Detect which cell encompasses the target text, then output its [X, Y] center coordinate. 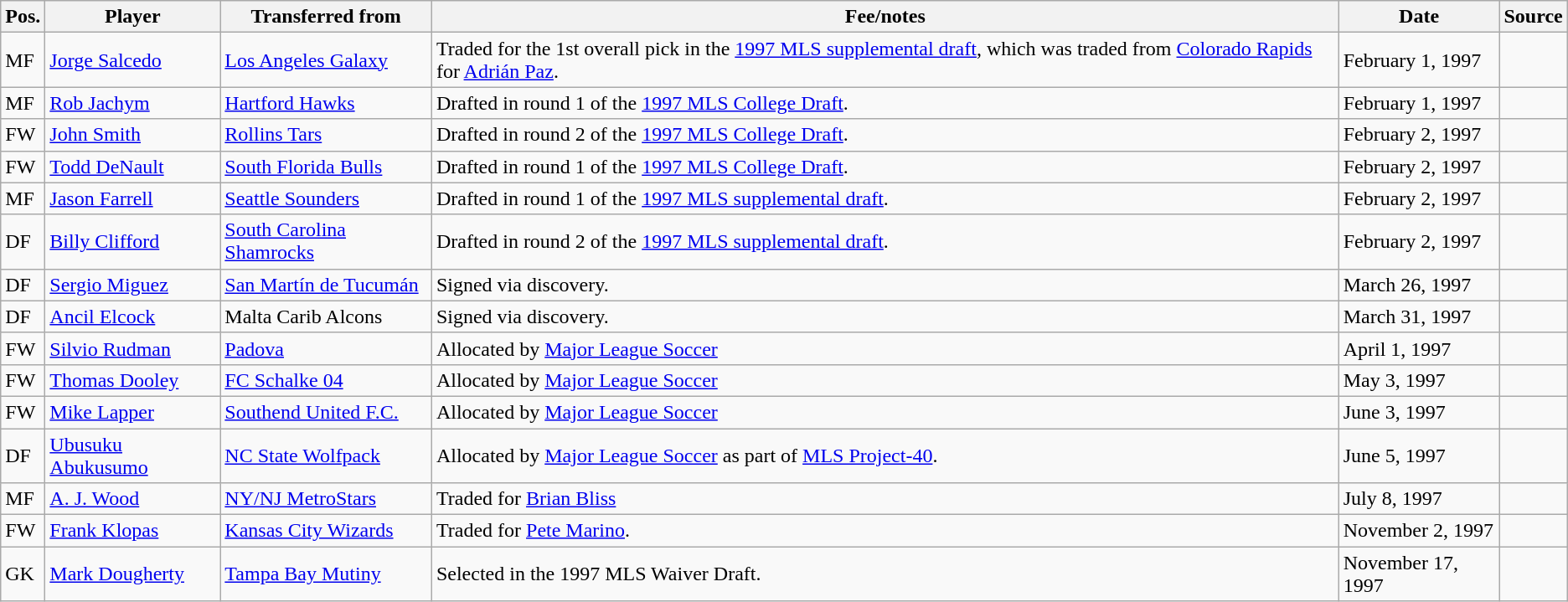
South Carolina Shamrocks [327, 241]
Silvio Rudman [132, 348]
Transferred from [327, 17]
November 17, 1997 [1419, 574]
NY/NJ MetroStars [327, 499]
May 3, 1997 [1419, 380]
Mark Dougherty [132, 574]
Seattle Sounders [327, 198]
March 31, 1997 [1419, 316]
Los Angeles Galaxy [327, 60]
Rob Jachym [132, 103]
Traded for the 1st overall pick in the 1997 MLS supplemental draft, which was traded from Colorado Rapids for Adrián Paz. [885, 60]
Allocated by Major League Soccer as part of MLS Project-40. [885, 455]
GK [23, 574]
July 8, 1997 [1419, 499]
Malta Carib Alcons [327, 316]
Jason Farrell [132, 198]
Date [1419, 17]
November 2, 1997 [1419, 531]
Southend United F.C. [327, 412]
June 3, 1997 [1419, 412]
Player [132, 17]
Source [1533, 17]
Hartford Hawks [327, 103]
A. J. Wood [132, 499]
Billy Clifford [132, 241]
Drafted in round 2 of the 1997 MLS supplemental draft. [885, 241]
Traded for Pete Marino. [885, 531]
Padova [327, 348]
John Smith [132, 135]
San Martín de Tucumán [327, 285]
June 5, 1997 [1419, 455]
Ancil Elcock [132, 316]
Kansas City Wizards [327, 531]
Pos. [23, 17]
Jorge Salcedo [132, 60]
Fee/notes [885, 17]
Mike Lapper [132, 412]
March 26, 1997 [1419, 285]
FC Schalke 04 [327, 380]
Rollins Tars [327, 135]
Selected in the 1997 MLS Waiver Draft. [885, 574]
South Florida Bulls [327, 167]
Drafted in round 1 of the 1997 MLS supplemental draft. [885, 198]
Todd DeNault [132, 167]
Tampa Bay Mutiny [327, 574]
Ubusuku Abukusumo [132, 455]
NC State Wolfpack [327, 455]
Sergio Miguez [132, 285]
Traded for Brian Bliss [885, 499]
Frank Klopas [132, 531]
Drafted in round 2 of the 1997 MLS College Draft. [885, 135]
April 1, 1997 [1419, 348]
Thomas Dooley [132, 380]
